Capture the cell that displays the provided text and extract its [X, Y] central coordinate. 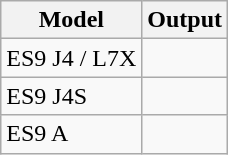
Output [185, 20]
ES9 J4S [72, 96]
ES9 J4 / L7X [72, 58]
ES9 A [72, 134]
Model [72, 20]
